Locate the cell with the specified text and output its [X, Y] center coordinate. 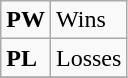
PL [26, 58]
Wins [88, 20]
PW [26, 20]
Losses [88, 58]
